Search for the cell housing the specified text and yield its [X, Y] center coordinate. 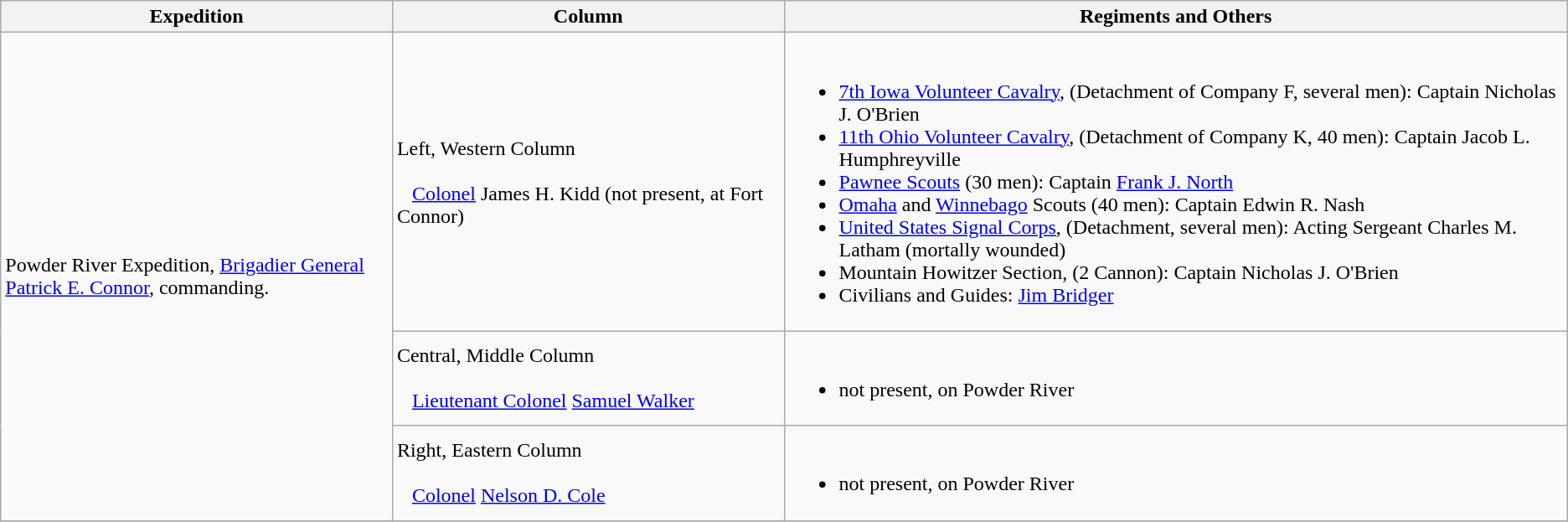
Right, Eastern Column Colonel Nelson D. Cole [588, 473]
Central, Middle Column Lieutenant Colonel Samuel Walker [588, 379]
Column [588, 17]
Regiments and Others [1176, 17]
Powder River Expedition, Brigadier General Patrick E. Connor, commanding. [197, 277]
Left, Western Column Colonel James H. Kidd (not present, at Fort Connor) [588, 182]
Expedition [197, 17]
